Search for the cell housing the specified text and yield its [x, y] center coordinate. 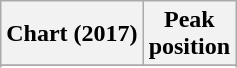
Peakposition [189, 34]
Chart (2017) [72, 34]
